Capture the cell that displays the provided text and extract its (x, y) central coordinate. 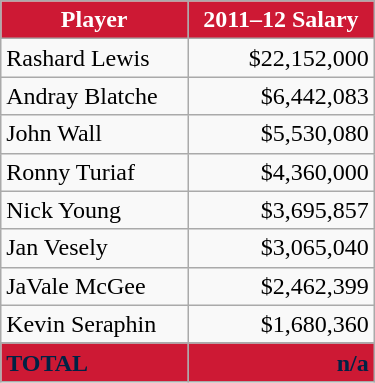
Kevin Seraphin (94, 324)
John Wall (94, 134)
n/a (282, 362)
$22,152,000 (282, 58)
$3,065,040 (282, 248)
Andray Blatche (94, 96)
Rashard Lewis (94, 58)
TOTAL (94, 362)
Jan Vesely (94, 248)
$4,360,000 (282, 172)
$3,695,857 (282, 210)
Nick Young (94, 210)
$1,680,360 (282, 324)
JaVale McGee (94, 286)
$6,442,083 (282, 96)
2011–12 Salary (282, 20)
$5,530,080 (282, 134)
Ronny Turiaf (94, 172)
$2,462,399 (282, 286)
Player (94, 20)
